Determine the (X, Y) coordinate at the center of the cell enclosing the given text.  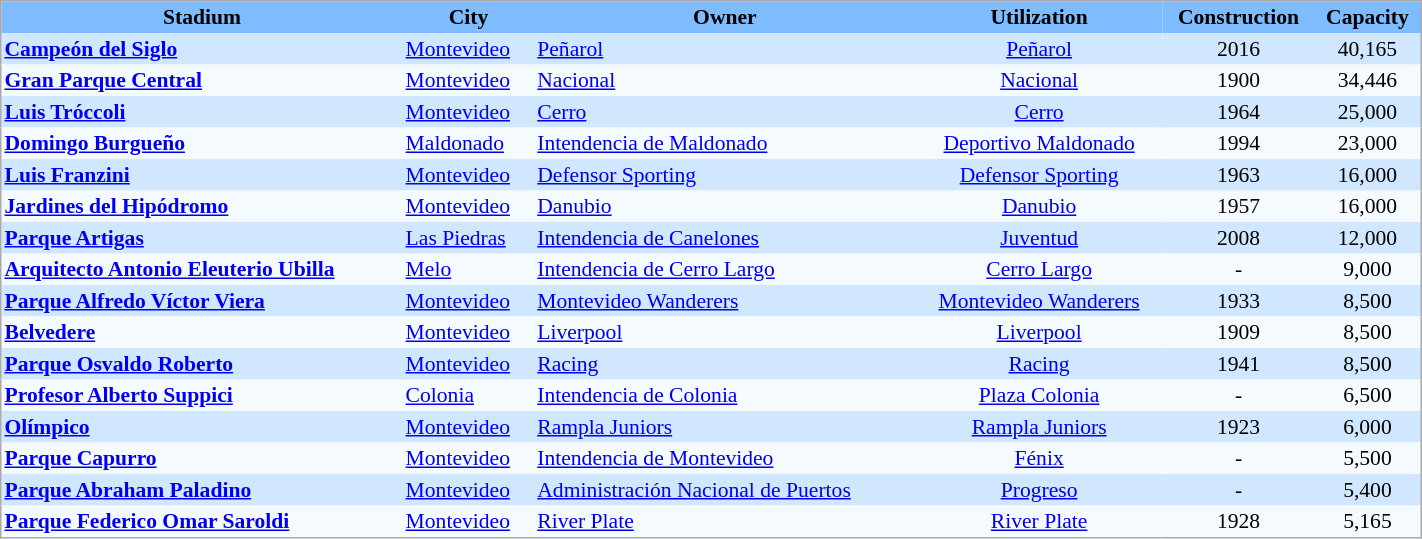
City (469, 17)
5,400 (1368, 490)
1994 (1239, 144)
Arquitecto Antonio Eleuterio Ubilla (202, 270)
1933 (1239, 301)
Capacity (1368, 17)
40,165 (1368, 49)
Colonia (469, 396)
Gran Parque Central (202, 80)
Intendencia de Cerro Largo (724, 270)
2016 (1239, 49)
Deportivo Maldonado (1040, 144)
Stadium (202, 17)
12,000 (1368, 238)
1963 (1239, 175)
Intendencia de Colonia (724, 396)
6,500 (1368, 396)
Utilization (1040, 17)
1900 (1239, 80)
Administración Nacional de Puertos (724, 490)
Luis Tróccoli (202, 112)
23,000 (1368, 144)
Domingo Burgueño (202, 144)
5,165 (1368, 522)
Campeón del Siglo (202, 49)
5,500 (1368, 458)
1964 (1239, 112)
Parque Abraham Paladino (202, 490)
Construction (1239, 17)
Parque Alfredo Víctor Viera (202, 301)
34,446 (1368, 80)
Plaza Colonia (1040, 396)
Luis Franzini (202, 175)
Fénix (1040, 458)
Intendencia de Maldonado (724, 144)
1923 (1239, 427)
Cerro Largo (1040, 270)
Parque Capurro (202, 458)
1941 (1239, 364)
Owner (724, 17)
Juventud (1040, 238)
Intendencia de Canelones (724, 238)
1928 (1239, 522)
Progreso (1040, 490)
25,000 (1368, 112)
Olímpico (202, 427)
Jardines del Hipódromo (202, 206)
Parque Artigas (202, 238)
2008 (1239, 238)
6,000 (1368, 427)
Belvedere (202, 332)
Profesor Alberto Suppici (202, 396)
1909 (1239, 332)
1957 (1239, 206)
9,000 (1368, 270)
Parque Federico Omar Saroldi (202, 522)
Melo (469, 270)
Maldonado (469, 144)
Parque Osvaldo Roberto (202, 364)
Intendencia de Montevideo (724, 458)
Las Piedras (469, 238)
